For the text-containing cell, return its midpoint in [X, Y] coordinate format. 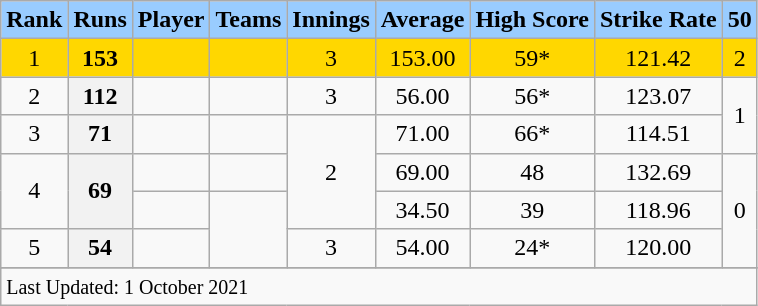
56* [532, 96]
56.00 [422, 96]
153 [100, 58]
69 [100, 191]
0 [740, 210]
114.51 [658, 134]
123.07 [658, 96]
112 [100, 96]
5 [34, 248]
Player [171, 20]
4 [34, 191]
59* [532, 58]
Average [422, 20]
153.00 [422, 58]
54.00 [422, 248]
132.69 [658, 172]
34.50 [422, 210]
High Score [532, 20]
71 [100, 134]
120.00 [658, 248]
Teams [248, 20]
Innings [331, 20]
Runs [100, 20]
Last Updated: 1 October 2021 [379, 286]
69.00 [422, 172]
66* [532, 134]
121.42 [658, 58]
Strike Rate [658, 20]
71.00 [422, 134]
118.96 [658, 210]
39 [532, 210]
Rank [34, 20]
48 [532, 172]
24* [532, 248]
50 [740, 20]
54 [100, 248]
